Provide the (X, Y) coordinate of the cell's center where the given text is located.  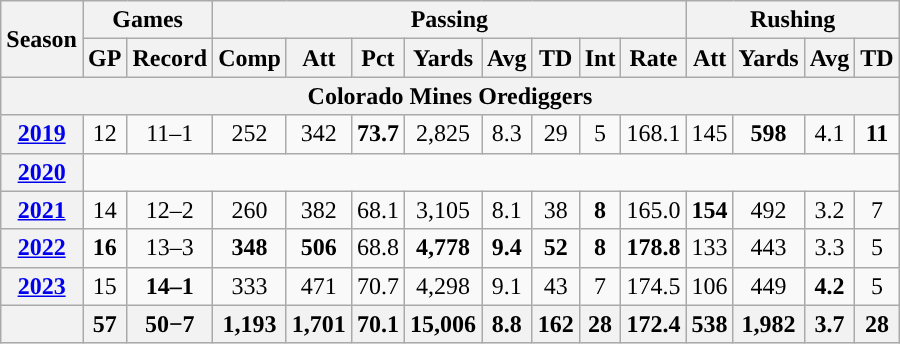
538 (710, 324)
15,006 (442, 324)
598 (768, 134)
168.1 (654, 134)
16 (104, 248)
178.8 (654, 248)
506 (318, 248)
11–1 (170, 134)
8.3 (508, 134)
449 (768, 286)
70.1 (378, 324)
1,193 (250, 324)
2022 (42, 248)
Passing (450, 20)
70.7 (378, 286)
471 (318, 286)
73.7 (378, 134)
3.2 (830, 210)
174.5 (654, 286)
8.1 (508, 210)
4.1 (830, 134)
52 (556, 248)
3.3 (830, 248)
9.4 (508, 248)
50−7 (170, 324)
1,701 (318, 324)
Record (170, 58)
68.8 (378, 248)
443 (768, 248)
260 (250, 210)
145 (710, 134)
9.1 (508, 286)
Colorado Mines Orediggers (450, 96)
2020 (42, 172)
3.7 (830, 324)
165.0 (654, 210)
12 (104, 134)
2019 (42, 134)
382 (318, 210)
106 (710, 286)
Season (42, 39)
154 (710, 210)
43 (556, 286)
68.1 (378, 210)
4.2 (830, 286)
12–2 (170, 210)
14–1 (170, 286)
14 (104, 210)
1,982 (768, 324)
162 (556, 324)
GP (104, 58)
11 (877, 134)
2023 (42, 286)
13–3 (170, 248)
29 (556, 134)
Comp (250, 58)
492 (768, 210)
Rate (654, 58)
4,778 (442, 248)
Pct (378, 58)
133 (710, 248)
172.4 (654, 324)
252 (250, 134)
38 (556, 210)
2,825 (442, 134)
348 (250, 248)
333 (250, 286)
Rushing (792, 20)
2021 (42, 210)
4,298 (442, 286)
8.8 (508, 324)
57 (104, 324)
342 (318, 134)
3,105 (442, 210)
15 (104, 286)
Int (600, 58)
Games (147, 20)
